Find where the given text appears and provide that cell's center as (x, y) coordinate. 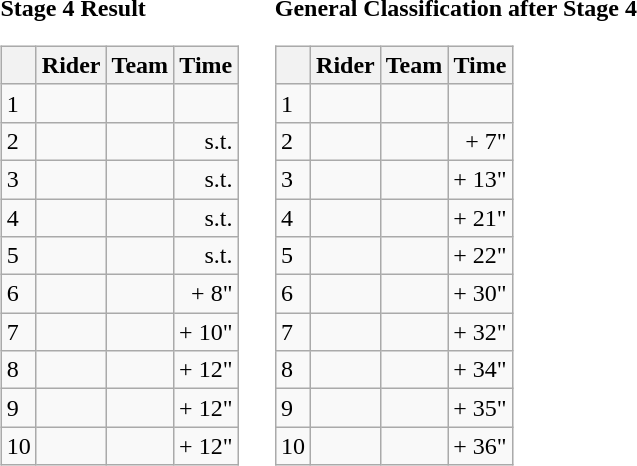
+ 36" (480, 446)
+ 21" (480, 217)
+ 32" (480, 332)
+ 7" (480, 141)
+ 34" (480, 370)
+ 13" (480, 179)
+ 8" (206, 294)
+ 35" (480, 408)
+ 30" (480, 294)
+ 10" (206, 332)
+ 22" (480, 256)
